Scan for the cell matching the given text and deliver its (X, Y) coordinate at center. 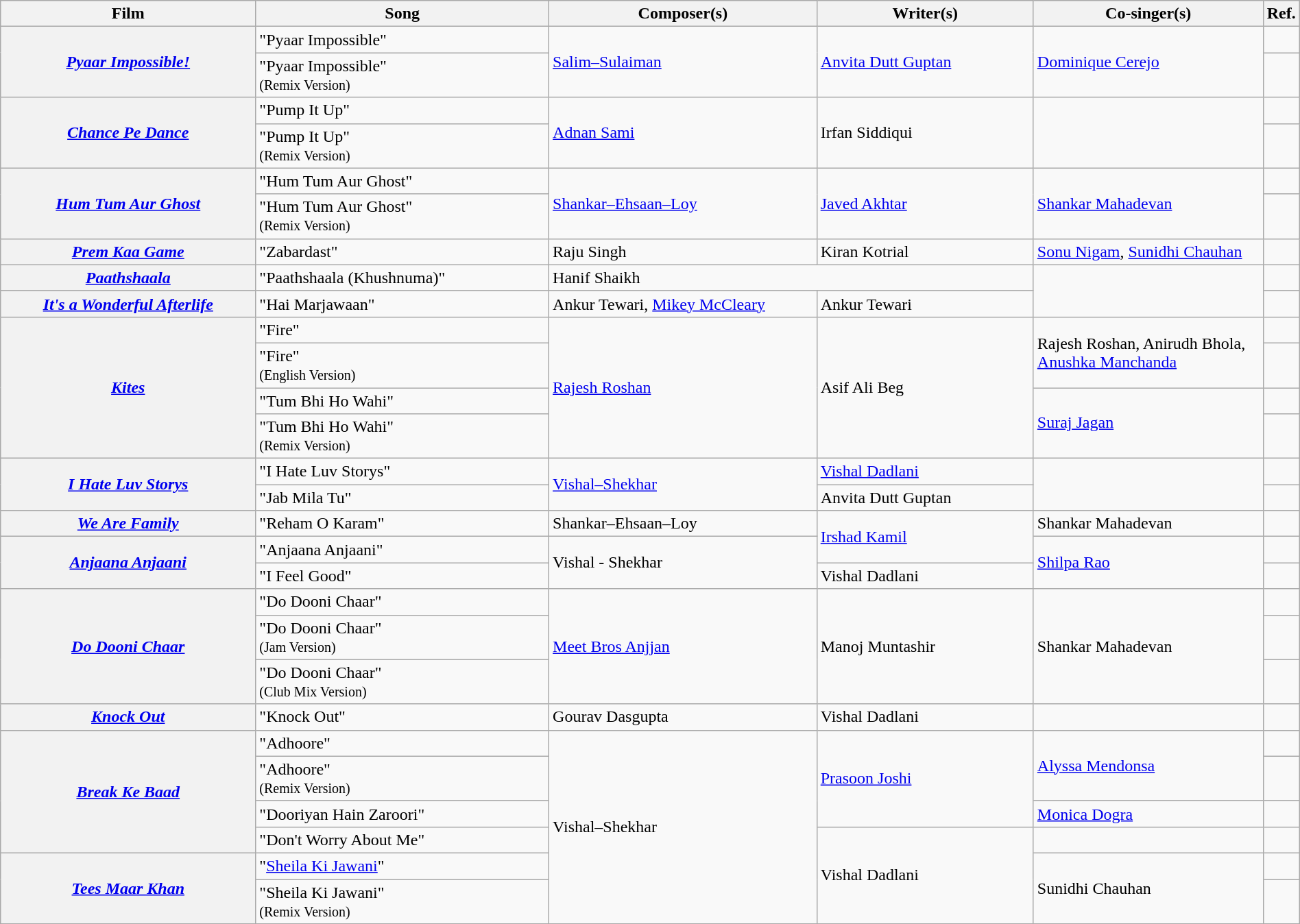
Monica Dogra (1148, 814)
"Reham O Karam" (402, 524)
Song (402, 14)
Knock Out (128, 717)
"Dooriyan Hain Zaroori" (402, 814)
"Pump It Up"(Remix Version) (402, 145)
Rajesh Roshan, Anirudh Bhola, Anushka Manchanda (1148, 352)
"Pyaar Impossible"(Remix Version) (402, 75)
"Hum Tum Aur Ghost"(Remix Version) (402, 217)
Gourav Dasgupta (683, 717)
Shilpa Rao (1148, 563)
Composer(s) (683, 14)
"Do Dooni Chaar"(Jam Version) (402, 637)
"Do Dooni Chaar" (402, 602)
Prasoon Joshi (925, 779)
"Hum Tum Aur Ghost" (402, 181)
Ref. (1281, 14)
Irshad Kamil (925, 537)
"Adhoore" (402, 743)
Meet Bros Anjjan (683, 646)
Asif Ali Beg (925, 387)
Suraj Jagan (1148, 424)
"Fire"(English Version) (402, 365)
Sonu Nigam, Sunidhi Chauhan (1148, 252)
Paathshaala (128, 278)
"Sheila Ki Jawani"(Remix Version) (402, 901)
Do Dooni Chaar (128, 646)
Salim–Sulaiman (683, 62)
Prem Kaa Game (128, 252)
Anjaana Anjaani (128, 563)
"Sheila Ki Jawani" (402, 866)
I Hate Luv Storys (128, 485)
"Pump It Up" (402, 110)
"I Hate Luv Storys" (402, 472)
Manoj Muntashir (925, 646)
"Anjaana Anjaani" (402, 550)
It's a Wonderful Afterlife (128, 304)
"Paathshaala (Khushnuma)" (402, 278)
Chance Pe Dance (128, 133)
"Tum Bhi Ho Wahi"(Remix Version) (402, 436)
Writer(s) (925, 14)
Film (128, 14)
Vishal - Shekhar (683, 563)
Adnan Sami (683, 133)
"Zabardast" (402, 252)
Kites (128, 387)
"I Feel Good" (402, 576)
Pyaar Impossible! (128, 62)
"Knock Out" (402, 717)
Co-singer(s) (1148, 14)
Ankur Tewari (925, 304)
"Don't Worry About Me" (402, 840)
"Adhoore"(Remix Version) (402, 779)
Javed Akhtar (925, 203)
Sunidhi Chauhan (1148, 888)
"Do Dooni Chaar"(Club Mix Version) (402, 681)
Hanif Shaikh (791, 278)
Dominique Cerejo (1148, 62)
"Jab Mila Tu" (402, 498)
Hum Tum Aur Ghost (128, 203)
Alyssa Mendonsa (1148, 765)
Raju Singh (683, 252)
Tees Maar Khan (128, 888)
Ankur Tewari, Mikey McCleary (683, 304)
Irfan Siddiqui (925, 133)
"Tum Bhi Ho Wahi" (402, 401)
"Hai Marjawaan" (402, 304)
Rajesh Roshan (683, 387)
Break Ke Baad (128, 791)
We Are Family (128, 524)
"Pyaar Impossible" (402, 40)
Kiran Kotrial (925, 252)
"Fire" (402, 330)
